Capture the cell that displays the provided text and extract its (x, y) central coordinate. 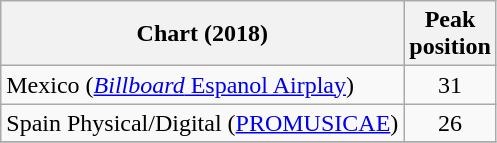
Peakposition (450, 34)
Chart (2018) (202, 34)
31 (450, 85)
Mexico (Billboard Espanol Airplay) (202, 85)
Spain Physical/Digital (PROMUSICAE) (202, 123)
26 (450, 123)
